Search for the cell housing the specified text and yield its [x, y] center coordinate. 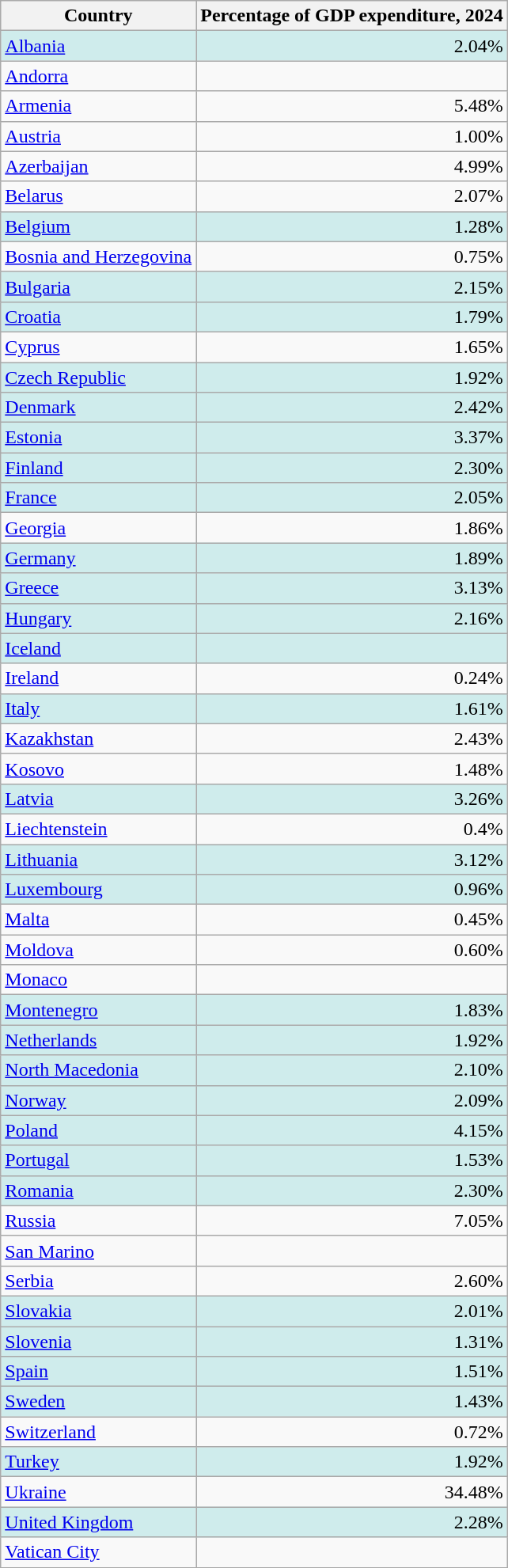
Austria [98, 136]
3.13% [351, 588]
1.79% [351, 317]
1.65% [351, 347]
Norway [98, 1100]
Slovakia [98, 1311]
Poland [98, 1130]
0.75% [351, 256]
Albania [98, 46]
2.43% [351, 738]
Slovenia [98, 1342]
Andorra [98, 76]
Cyprus [98, 347]
Luxembourg [98, 890]
0.60% [351, 950]
1.31% [351, 1342]
Kosovo [98, 769]
2.09% [351, 1100]
Russia [98, 1221]
Estonia [98, 438]
2.28% [351, 1522]
0.45% [351, 920]
Denmark [98, 408]
Georgia [98, 528]
Romania [98, 1190]
1.48% [351, 769]
Percentage of GDP expenditure, 2024 [351, 16]
0.24% [351, 678]
4.15% [351, 1130]
Portugal [98, 1160]
Czech Republic [98, 378]
Croatia [98, 317]
0.4% [351, 829]
Vatican City [98, 1552]
Armenia [98, 106]
7.05% [351, 1221]
San Marino [98, 1251]
1.83% [351, 1010]
2.42% [351, 408]
Bulgaria [98, 287]
Serbia [98, 1281]
Netherlands [98, 1040]
0.96% [351, 890]
1.51% [351, 1372]
Ireland [98, 678]
4.99% [351, 166]
1.53% [351, 1160]
Bosnia and Herzegovina [98, 256]
1.61% [351, 708]
2.16% [351, 618]
Belgium [98, 226]
3.26% [351, 799]
Kazakhstan [98, 738]
Sweden [98, 1402]
2.01% [351, 1311]
1.89% [351, 558]
North Macedonia [98, 1070]
1.43% [351, 1402]
United Kingdom [98, 1522]
2.05% [351, 498]
Iceland [98, 648]
34.48% [351, 1492]
2.04% [351, 46]
5.48% [351, 106]
2.10% [351, 1070]
2.15% [351, 287]
1.86% [351, 528]
1.00% [351, 136]
Lithuania [98, 859]
Country [98, 16]
Greece [98, 588]
Ukraine [98, 1492]
Montenegro [98, 1010]
3.37% [351, 438]
Finland [98, 468]
0.72% [351, 1432]
2.60% [351, 1281]
1.28% [351, 226]
Hungary [98, 618]
Germany [98, 558]
Switzerland [98, 1432]
Italy [98, 708]
Belarus [98, 196]
Azerbaijan [98, 166]
Moldova [98, 950]
2.07% [351, 196]
Latvia [98, 799]
Spain [98, 1372]
Liechtenstein [98, 829]
3.12% [351, 859]
Malta [98, 920]
France [98, 498]
Monaco [98, 980]
Turkey [98, 1462]
